For the text-containing cell, return its midpoint in (X, Y) coordinate format. 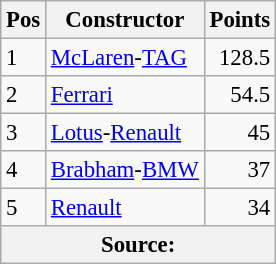
Points (240, 20)
Brabham-BMW (126, 170)
3 (24, 133)
Lotus-Renault (126, 133)
5 (24, 208)
2 (24, 95)
45 (240, 133)
4 (24, 170)
Renault (126, 208)
Source: (138, 245)
Ferrari (126, 95)
128.5 (240, 58)
Pos (24, 20)
McLaren-TAG (126, 58)
34 (240, 208)
37 (240, 170)
1 (24, 58)
Constructor (126, 20)
54.5 (240, 95)
